Detect which cell encompasses the target text, then output its [x, y] center coordinate. 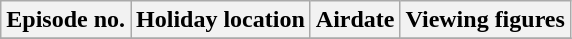
Episode no. [66, 20]
Airdate [355, 20]
Viewing figures [485, 20]
Holiday location [221, 20]
